Scan for the cell matching the given text and deliver its [x, y] coordinate at center. 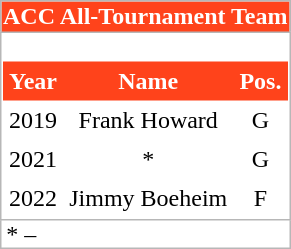
Year [33, 82]
2021 [33, 160]
Name [148, 82]
Pos. [260, 82]
Frank Howard [148, 120]
Year Name Pos. 2019 Frank Howard G 2021 * G 2022 Jimmy Boeheim F [146, 126]
F [260, 198]
2022 [33, 198]
ACC All-Tournament Team [146, 17]
* [148, 160]
Jimmy Boeheim [148, 198]
2019 [33, 120]
* – [146, 234]
